Locate the cell with the specified text and output its (X, Y) center coordinate. 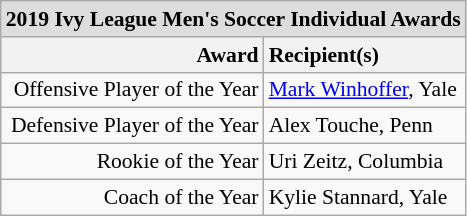
Kylie Stannard, Yale (365, 197)
Recipient(s) (365, 55)
Uri Zeitz, Columbia (365, 162)
Mark Winhoffer, Yale (365, 90)
2019 Ivy League Men's Soccer Individual Awards (234, 19)
Alex Touche, Penn (365, 126)
Coach of the Year (132, 197)
Defensive Player of the Year (132, 126)
Award (132, 55)
Rookie of the Year (132, 162)
Offensive Player of the Year (132, 90)
